Provide the (X, Y) coordinate of the cell's center where the given text is located.  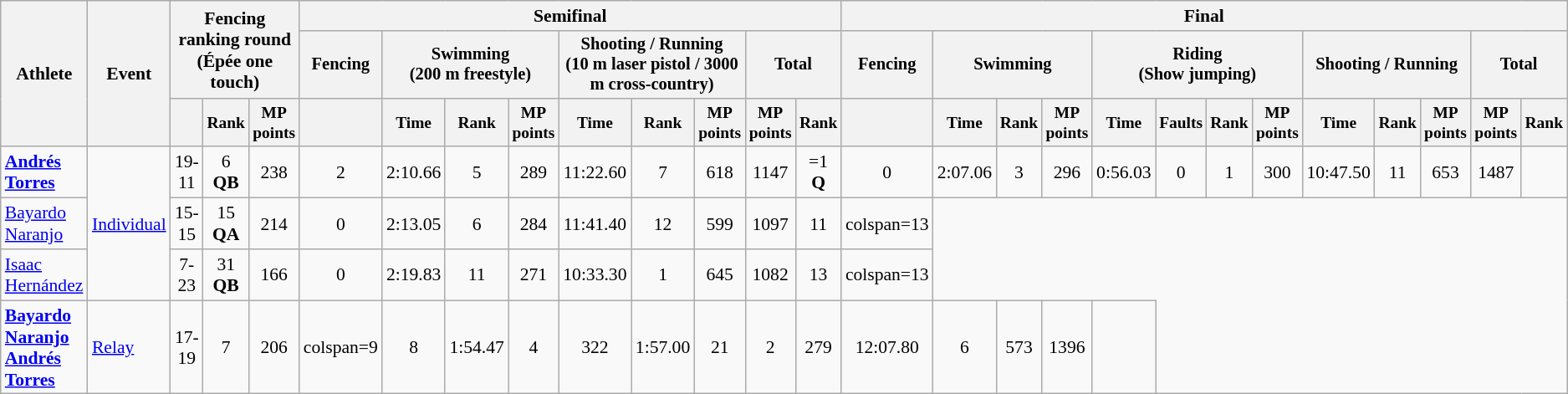
653 (1445, 172)
11:22.60 (595, 172)
1:54.47 (477, 347)
Semifinal (570, 16)
6 QB (226, 172)
322 (595, 347)
296 (1067, 172)
573 (1019, 347)
Swimming(200 m freestyle) (470, 65)
7-23 (187, 274)
3 (1019, 172)
Bayardo Naranjo (44, 224)
31 QB (226, 274)
10:33.30 (595, 274)
271 (534, 274)
618 (719, 172)
2:19.83 (413, 274)
300 (1277, 172)
1082 (770, 274)
15-15 (187, 224)
1:57.00 (663, 347)
Shooting / Running (1387, 65)
214 (274, 224)
17-19 (187, 347)
0:56.03 (1124, 172)
279 (818, 347)
1147 (770, 172)
Athlete (44, 74)
4 (534, 347)
Shooting / Running(10 m laser pistol / 3000 m cross-country) (652, 65)
15 QA (226, 224)
Individual (129, 224)
Event (129, 74)
Isaac Hernández (44, 274)
colspan=9 (341, 347)
12:07.80 (887, 347)
238 (274, 172)
206 (274, 347)
13 (818, 274)
Final (1204, 16)
Bayardo Naranjo Andrés Torres (44, 347)
166 (274, 274)
11:41.40 (595, 224)
12 (663, 224)
2:13.05 (413, 224)
2:10.66 (413, 172)
21 (719, 347)
Faults (1181, 122)
289 (534, 172)
2:07.06 (965, 172)
8 (413, 347)
Riding(Show jumping) (1198, 65)
599 (719, 224)
284 (534, 224)
19-11 (187, 172)
Relay (129, 347)
1097 (770, 224)
10:47.50 (1338, 172)
5 (477, 172)
1396 (1067, 347)
Fencing ranking round(Épée one touch) (235, 50)
=1 Q (818, 172)
Swimming (1013, 65)
1487 (1496, 172)
Andrés Torres (44, 172)
645 (719, 274)
